Extract the [X, Y] coordinate from the center of the cell holding the provided text.  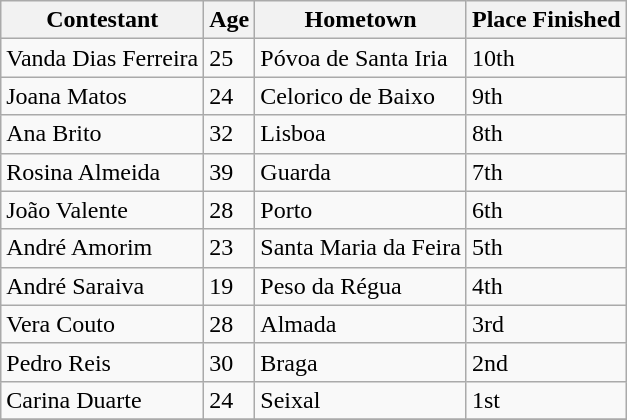
10th [546, 58]
Carina Duarte [102, 400]
Hometown [361, 20]
Lisboa [361, 134]
23 [230, 248]
André Saraiva [102, 286]
Braga [361, 362]
32 [230, 134]
Joana Matos [102, 96]
Almada [361, 324]
Contestant [102, 20]
João Valente [102, 210]
Place Finished [546, 20]
9th [546, 96]
Santa Maria da Feira [361, 248]
5th [546, 248]
Porto [361, 210]
39 [230, 172]
Ana Brito [102, 134]
6th [546, 210]
7th [546, 172]
4th [546, 286]
André Amorim [102, 248]
8th [546, 134]
Peso da Régua [361, 286]
1st [546, 400]
Rosina Almeida [102, 172]
25 [230, 58]
Guarda [361, 172]
Seixal [361, 400]
2nd [546, 362]
3rd [546, 324]
Celorico de Baixo [361, 96]
Pedro Reis [102, 362]
Póvoa de Santa Iria [361, 58]
Vera Couto [102, 324]
Age [230, 20]
30 [230, 362]
Vanda Dias Ferreira [102, 58]
19 [230, 286]
